Return the [x, y] coordinate for the center point of the cell that contains the specified text.  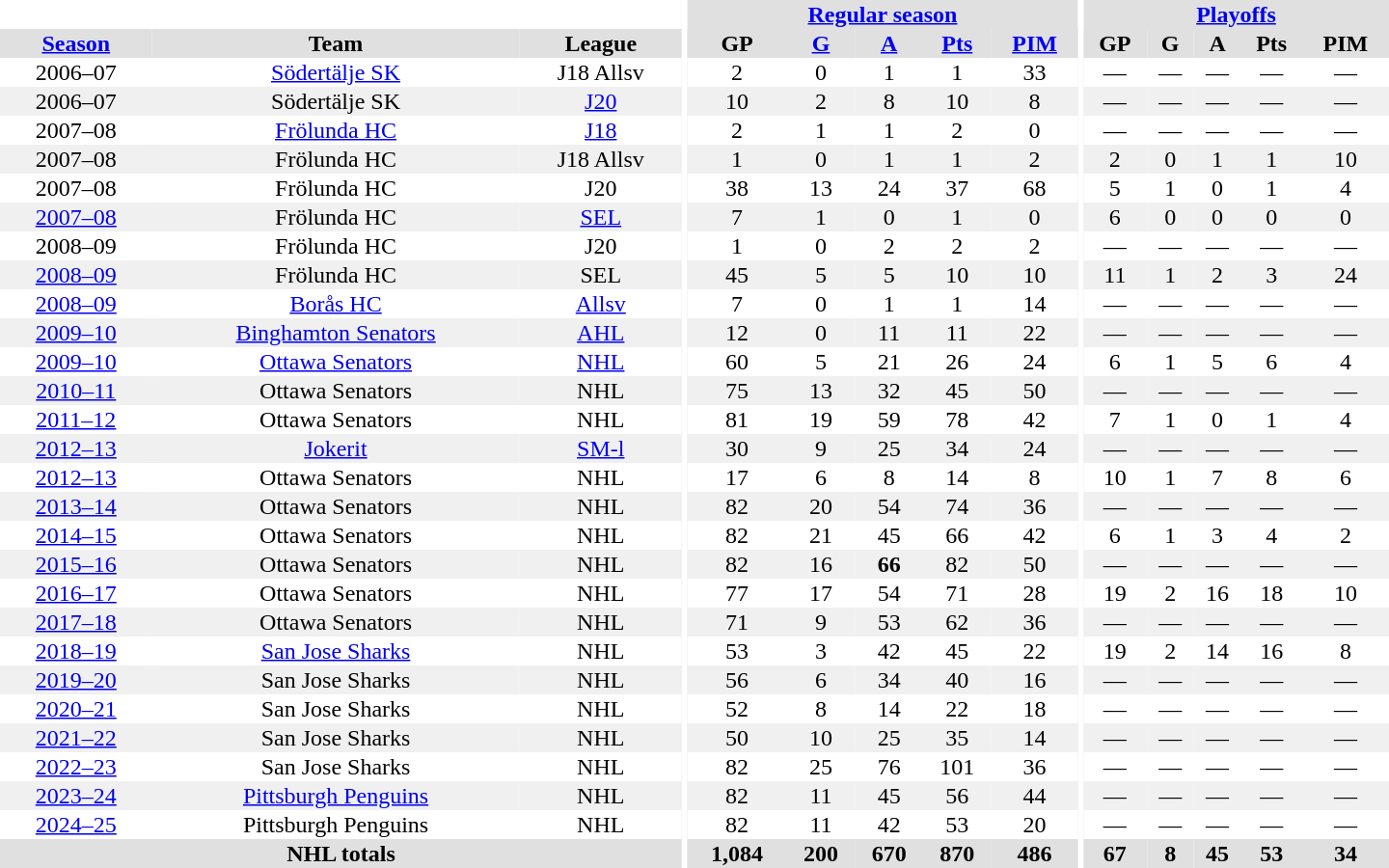
2014–15 [76, 535]
76 [889, 767]
2021–22 [76, 738]
60 [737, 362]
2018–19 [76, 651]
2010–11 [76, 391]
Jokerit [336, 448]
NHL totals [341, 854]
486 [1035, 854]
870 [957, 854]
Binghamton Senators [336, 333]
Playoffs [1237, 14]
52 [737, 709]
Borås HC [336, 304]
62 [957, 622]
2023–24 [76, 796]
Regular season [882, 14]
37 [957, 188]
Team [336, 43]
81 [737, 420]
1,084 [737, 854]
2015–16 [76, 564]
28 [1035, 593]
2024–25 [76, 825]
75 [737, 391]
2022–23 [76, 767]
30 [737, 448]
J18 [601, 130]
32 [889, 391]
12 [737, 333]
2020–21 [76, 709]
78 [957, 420]
Allsv [601, 304]
2019–20 [76, 680]
670 [889, 854]
35 [957, 738]
33 [1035, 72]
38 [737, 188]
59 [889, 420]
AHL [601, 333]
SM-l [601, 448]
2013–14 [76, 506]
2016–17 [76, 593]
67 [1115, 854]
40 [957, 680]
2017–18 [76, 622]
2011–12 [76, 420]
Season [76, 43]
26 [957, 362]
200 [822, 854]
44 [1035, 796]
League [601, 43]
77 [737, 593]
101 [957, 767]
68 [1035, 188]
74 [957, 506]
